Identify which cell holds the provided text, then report its (x, y) central coordinate. 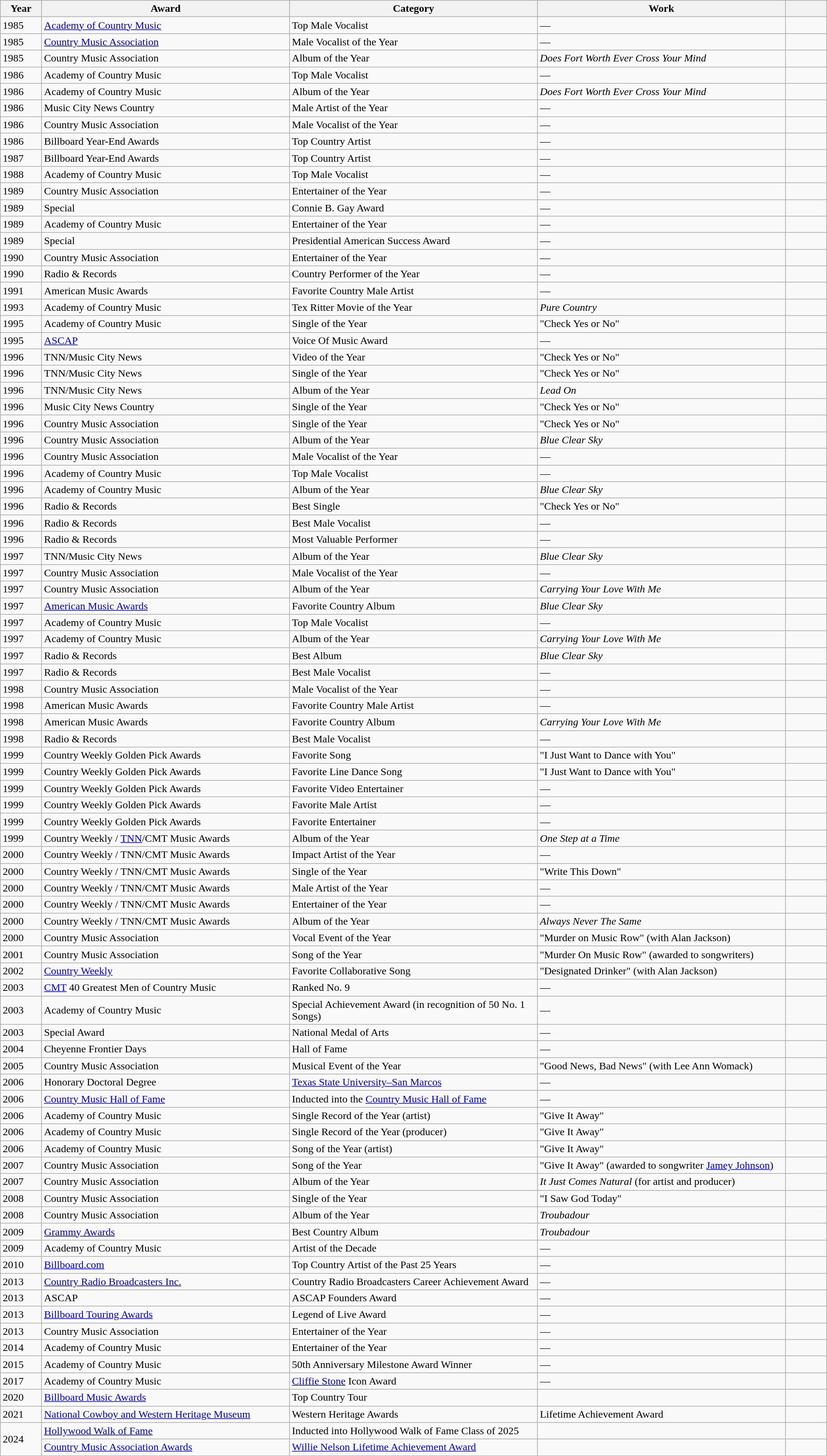
Favorite Entertainer (413, 822)
Billboard.com (165, 1265)
"I Saw God Today" (661, 1198)
"Give It Away" (awarded to songwriter Jamey Johnson) (661, 1165)
Country Radio Broadcasters Career Achievement Award (413, 1281)
Special Achievement Award (in recognition of 50 No. 1 Songs) (413, 1010)
Country Radio Broadcasters Inc. (165, 1281)
Tex Ritter Movie of the Year (413, 307)
Favorite Male Artist (413, 805)
Artist of the Decade (413, 1248)
Award (165, 9)
2001 (21, 954)
2014 (21, 1348)
2005 (21, 1066)
"Murder On Music Row" (awarded to songwriters) (661, 954)
Billboard Touring Awards (165, 1315)
Favorite Video Entertainer (413, 789)
Billboard Music Awards (165, 1398)
Category (413, 9)
"Good News, Bad News" (with Lee Ann Womack) (661, 1066)
Hall of Fame (413, 1049)
1993 (21, 307)
2020 (21, 1398)
Musical Event of the Year (413, 1066)
1988 (21, 174)
Pure Country (661, 307)
Country Weekly (165, 971)
Cheyenne Frontier Days (165, 1049)
2010 (21, 1265)
Lead On (661, 390)
Grammy Awards (165, 1231)
National Medal of Arts (413, 1033)
Best Single (413, 507)
Favorite Line Dance Song (413, 772)
Ranked No. 9 (413, 987)
CMT 40 Greatest Men of Country Music (165, 987)
Country Music Association Awards (165, 1447)
Top Country Tour (413, 1398)
Always Never The Same (661, 921)
Voice Of Music Award (413, 340)
Best Album (413, 656)
Single Record of the Year (producer) (413, 1132)
50th Anniversary Milestone Award Winner (413, 1364)
2015 (21, 1364)
Hollywood Walk of Fame (165, 1431)
Western Heritage Awards (413, 1414)
Willie Nelson Lifetime Achievement Award (413, 1447)
2017 (21, 1381)
National Cowboy and Western Heritage Museum (165, 1414)
Vocal Event of the Year (413, 938)
Special Award (165, 1033)
Work (661, 9)
2021 (21, 1414)
Connie B. Gay Award (413, 208)
Country Music Hall of Fame (165, 1099)
ASCAP Founders Award (413, 1298)
Favorite Collaborative Song (413, 971)
It Just Comes Natural (for artist and producer) (661, 1182)
Texas State University–San Marcos (413, 1082)
Inducted into the Country Music Hall of Fame (413, 1099)
Song of the Year (artist) (413, 1149)
Single Record of the Year (artist) (413, 1116)
Year (21, 9)
"Write This Down" (661, 871)
1987 (21, 158)
2004 (21, 1049)
Inducted into Hollywood Walk of Fame Class of 2025 (413, 1431)
One Step at a Time (661, 838)
Honorary Doctoral Degree (165, 1082)
Presidential American Success Award (413, 241)
2002 (21, 971)
Video of the Year (413, 357)
Legend of Live Award (413, 1315)
Impact Artist of the Year (413, 855)
Top Country Artist of the Past 25 Years (413, 1265)
1991 (21, 291)
2024 (21, 1439)
"Murder on Music Row" (with Alan Jackson) (661, 938)
"Designated Drinker" (with Alan Jackson) (661, 971)
Lifetime Achievement Award (661, 1414)
Most Valuable Performer (413, 540)
Best Country Album (413, 1231)
Favorite Song (413, 755)
Country Performer of the Year (413, 274)
Cliffie Stone Icon Award (413, 1381)
